Capture the cell that displays the provided text and extract its [X, Y] central coordinate. 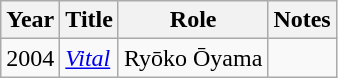
Role [192, 20]
Ryōko Ōyama [192, 58]
Title [90, 20]
Vital [90, 58]
Year [30, 20]
2004 [30, 58]
Notes [302, 20]
